Find where the given text appears and provide that cell's center as (x, y) coordinate. 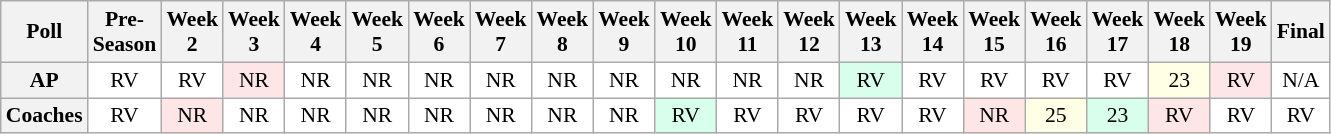
Week10 (686, 32)
Week7 (501, 32)
Pre-Season (125, 32)
Week16 (1056, 32)
Week19 (1241, 32)
Poll (44, 32)
Week5 (377, 32)
Week12 (809, 32)
N/A (1301, 80)
Week2 (192, 32)
Week11 (748, 32)
Week9 (624, 32)
AP (44, 80)
Week15 (994, 32)
Week14 (933, 32)
Week13 (871, 32)
Week18 (1179, 32)
25 (1056, 116)
Week4 (316, 32)
Week8 (562, 32)
Week17 (1118, 32)
Week6 (439, 32)
Final (1301, 32)
Week3 (254, 32)
Coaches (44, 116)
